Output the (x, y) coordinate of the center of the cell containing the given text.  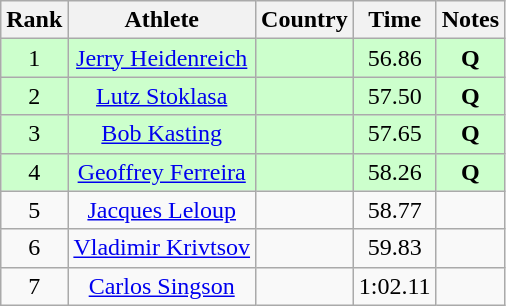
Vladimir Krivtsov (162, 248)
1 (34, 58)
5 (34, 210)
58.26 (394, 172)
Time (394, 20)
6 (34, 248)
56.86 (394, 58)
59.83 (394, 248)
Carlos Singson (162, 286)
57.50 (394, 96)
7 (34, 286)
Jacques Leloup (162, 210)
Geoffrey Ferreira (162, 172)
2 (34, 96)
Lutz Stoklasa (162, 96)
Athlete (162, 20)
58.77 (394, 210)
57.65 (394, 134)
1:02.11 (394, 286)
Jerry Heidenreich (162, 58)
Notes (470, 20)
Bob Kasting (162, 134)
Country (305, 20)
3 (34, 134)
4 (34, 172)
Rank (34, 20)
